For the text-containing cell, return its midpoint in [x, y] coordinate format. 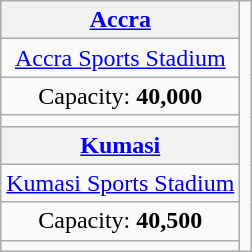
Kumasi Sports Stadium [120, 183]
Accra [120, 20]
Capacity: 40,000 [120, 96]
Kumasi [120, 145]
Accra Sports Stadium [120, 58]
Capacity: 40,500 [120, 221]
